Search for the cell housing the specified text and yield its [x, y] center coordinate. 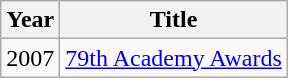
79th Academy Awards [174, 58]
2007 [30, 58]
Title [174, 20]
Year [30, 20]
